Scan for the cell matching the given text and deliver its (X, Y) coordinate at center. 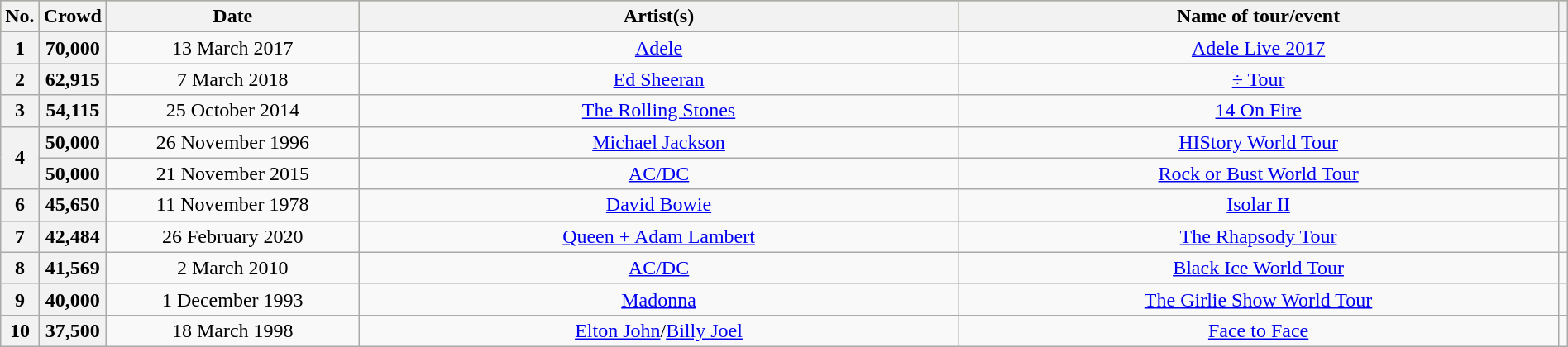
Crowd (73, 17)
Date (232, 17)
Queen + Adam Lambert (658, 236)
7 March 2018 (232, 79)
62,915 (73, 79)
14 On Fire (1259, 111)
8 (20, 268)
Black Ice World Tour (1259, 268)
The Rhapsody Tour (1259, 236)
Elton John/Billy Joel (658, 330)
37,500 (73, 330)
The Rolling Stones (658, 111)
42,484 (73, 236)
Face to Face (1259, 330)
3 (20, 111)
HIStory World Tour (1259, 142)
The Girlie Show World Tour (1259, 299)
26 February 2020 (232, 236)
70,000 (73, 48)
÷ Tour (1259, 79)
21 November 2015 (232, 173)
1 December 1993 (232, 299)
25 October 2014 (232, 111)
13 March 2017 (232, 48)
26 November 1996 (232, 142)
9 (20, 299)
1 (20, 48)
54,115 (73, 111)
Rock or Bust World Tour (1259, 173)
Adele Live 2017 (1259, 48)
Madonna (658, 299)
No. (20, 17)
Isolar II (1259, 205)
40,000 (73, 299)
Artist(s) (658, 17)
Adele (658, 48)
7 (20, 236)
2 March 2010 (232, 268)
10 (20, 330)
Name of tour/event (1259, 17)
David Bowie (658, 205)
18 March 1998 (232, 330)
4 (20, 158)
6 (20, 205)
45,650 (73, 205)
11 November 1978 (232, 205)
2 (20, 79)
41,569 (73, 268)
Ed Sheeran (658, 79)
Michael Jackson (658, 142)
